For the text-containing cell, return its midpoint in [x, y] coordinate format. 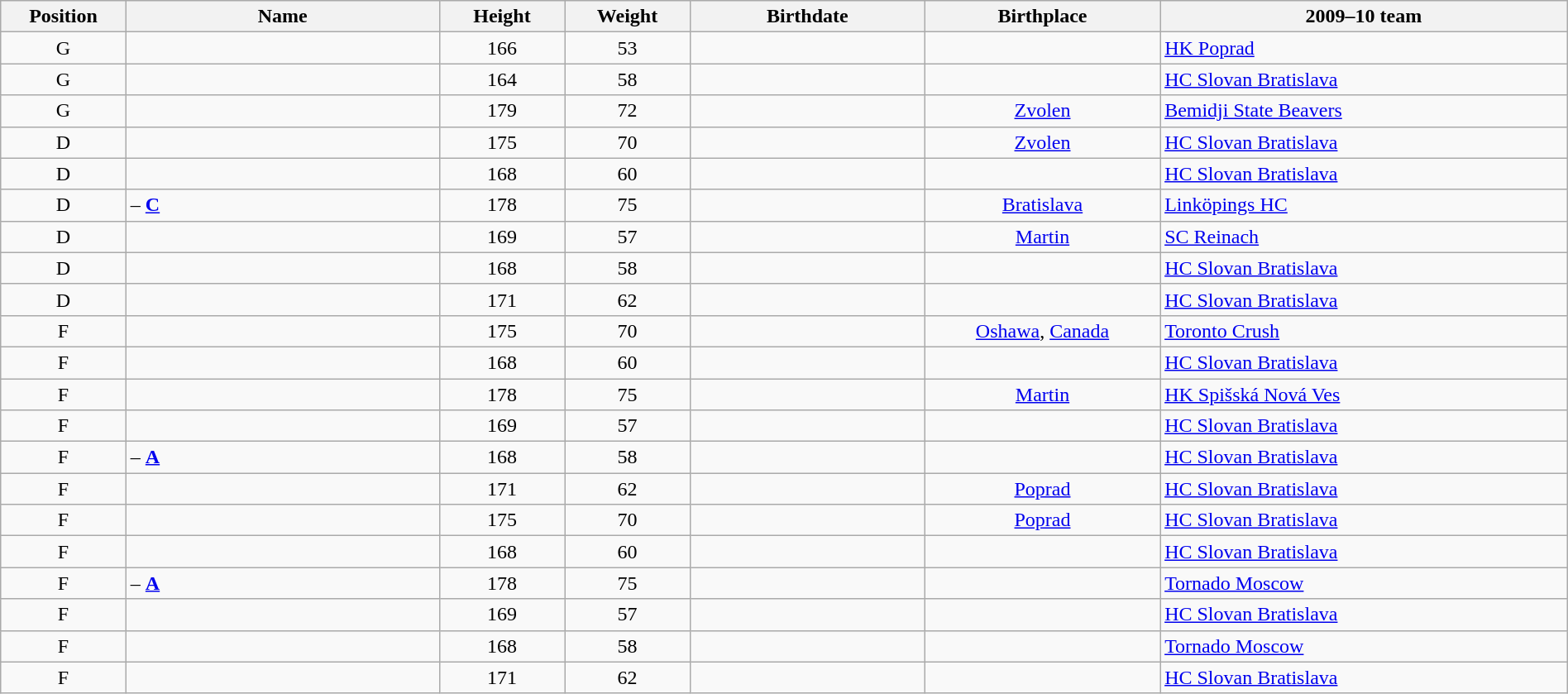
Linköpings HC [1365, 205]
Name [283, 17]
Height [502, 17]
HK Poprad [1365, 48]
Birthplace [1042, 17]
Weight [628, 17]
179 [502, 111]
Oshawa, Canada [1042, 331]
Toronto Crush [1365, 331]
Position [64, 17]
– C [283, 205]
2009–10 team [1365, 17]
SC Reinach [1365, 237]
166 [502, 48]
Birthdate [807, 17]
Bemidji State Beavers [1365, 111]
164 [502, 79]
HK Spišská Nová Ves [1365, 395]
Bratislava [1042, 205]
53 [628, 48]
72 [628, 111]
